From the cell containing the given text, extract its center point as (X, Y) coordinate. 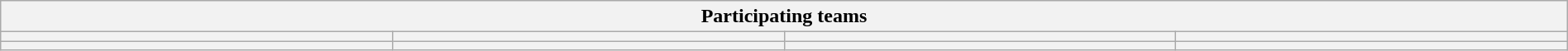
Participating teams (784, 16)
